Return [x, y] of the center of cell containing provided text 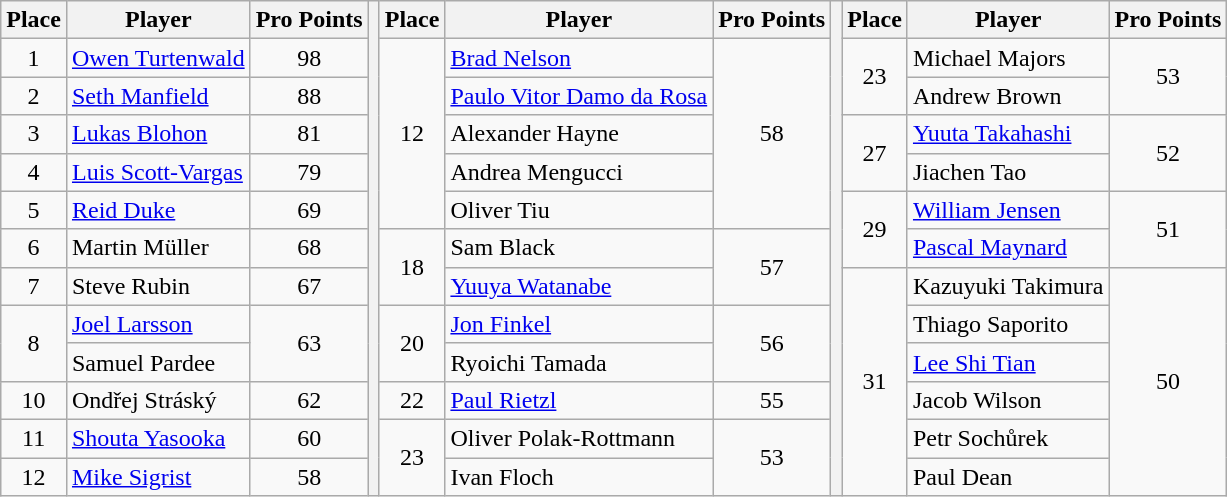
69 [309, 210]
56 [772, 343]
6 [34, 248]
51 [1168, 229]
Thiago Saporito [1008, 324]
Joel Larsson [158, 324]
Jacob Wilson [1008, 400]
Petr Sochůrek [1008, 438]
Ondřej Stráský [158, 400]
William Jensen [1008, 210]
Owen Turtenwald [158, 58]
Seth Manfield [158, 96]
55 [772, 400]
Lee Shi Tian [1008, 362]
79 [309, 172]
67 [309, 286]
Lukas Blohon [158, 134]
98 [309, 58]
20 [412, 343]
Andrea Mengucci [579, 172]
Paulo Vitor Damo da Rosa [579, 96]
Jiachen Tao [1008, 172]
88 [309, 96]
Samuel Pardee [158, 362]
3 [34, 134]
8 [34, 343]
Yuuta Takahashi [1008, 134]
Shouta Yasooka [158, 438]
10 [34, 400]
Paul Rietzl [579, 400]
52 [1168, 153]
5 [34, 210]
Sam Black [579, 248]
27 [875, 153]
22 [412, 400]
57 [772, 267]
4 [34, 172]
Oliver Tiu [579, 210]
Martin Müller [158, 248]
63 [309, 343]
50 [1168, 381]
7 [34, 286]
Andrew Brown [1008, 96]
Jon Finkel [579, 324]
29 [875, 229]
2 [34, 96]
Kazuyuki Takimura [1008, 286]
Alexander Hayne [579, 134]
68 [309, 248]
18 [412, 267]
Mike Sigrist [158, 477]
31 [875, 381]
Steve Rubin [158, 286]
11 [34, 438]
1 [34, 58]
62 [309, 400]
Luis Scott-Vargas [158, 172]
81 [309, 134]
Brad Nelson [579, 58]
Ivan Floch [579, 477]
Pascal Maynard [1008, 248]
Oliver Polak-Rottmann [579, 438]
Michael Majors [1008, 58]
Yuuya Watanabe [579, 286]
Ryoichi Tamada [579, 362]
Paul Dean [1008, 477]
Reid Duke [158, 210]
60 [309, 438]
